Search for the cell housing the specified text and yield its (x, y) center coordinate. 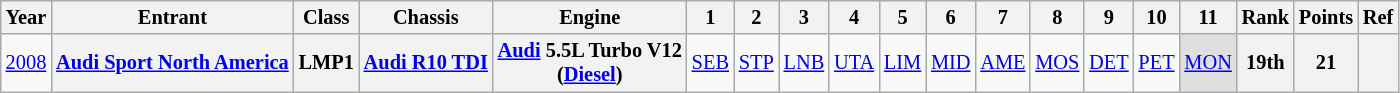
UTA (854, 63)
3 (804, 17)
2008 (26, 63)
MID (950, 63)
LMP1 (326, 63)
Audi R10 TDI (426, 63)
5 (902, 17)
Rank (1266, 17)
STP (756, 63)
1 (710, 17)
Engine (590, 17)
Chassis (426, 17)
4 (854, 17)
10 (1157, 17)
6 (950, 17)
Entrant (172, 17)
AME (1002, 63)
19th (1266, 63)
Ref (1378, 17)
11 (1208, 17)
PET (1157, 63)
SEB (710, 63)
Class (326, 17)
DET (1108, 63)
Audi Sport North America (172, 63)
LIM (902, 63)
9 (1108, 17)
7 (1002, 17)
8 (1057, 17)
Year (26, 17)
MOS (1057, 63)
21 (1326, 63)
Points (1326, 17)
Audi 5.5L Turbo V12(Diesel) (590, 63)
2 (756, 17)
MON (1208, 63)
LNB (804, 63)
